Search for the cell housing the specified text and yield its [x, y] center coordinate. 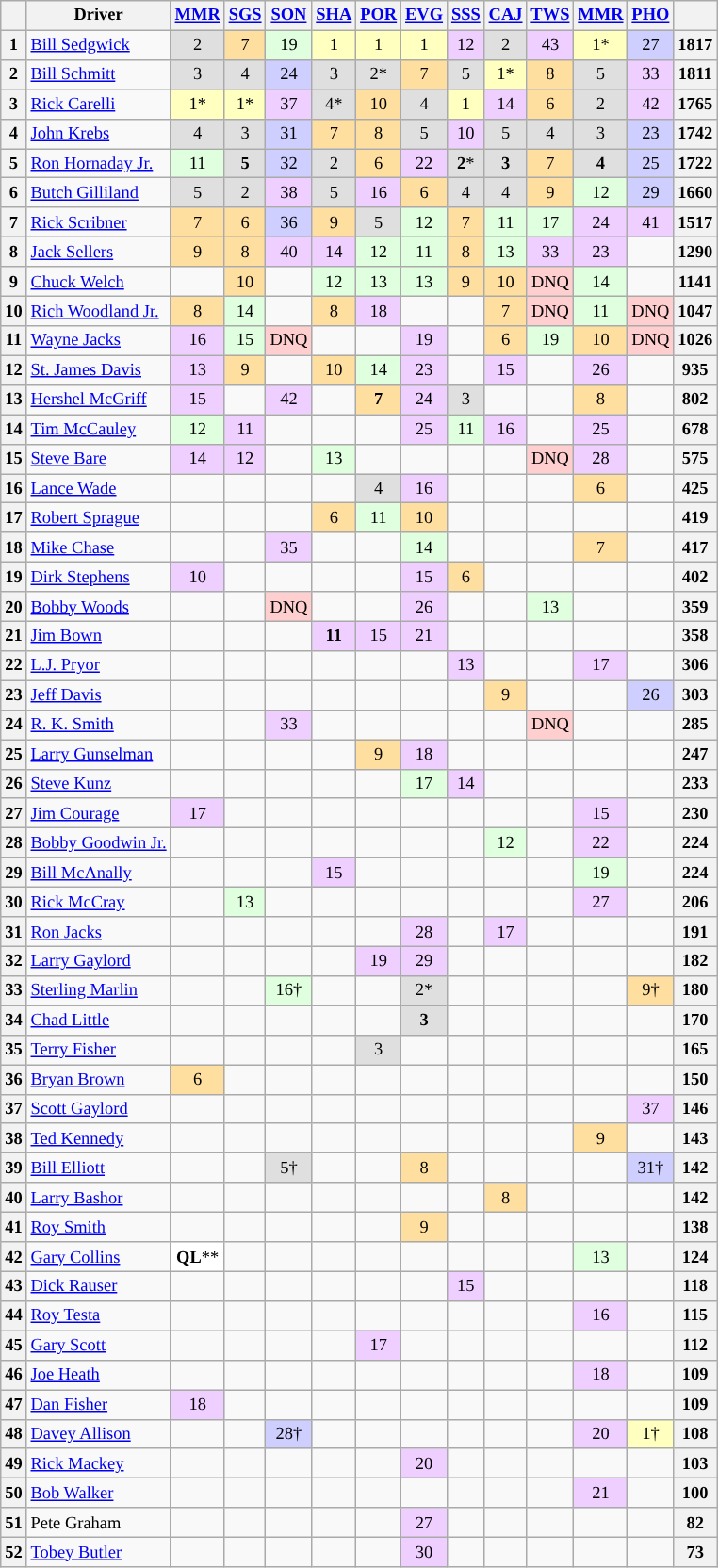
191 [695, 931]
115 [695, 1315]
143 [695, 1138]
Chuck Welch [98, 281]
39 [13, 1168]
Steve Kunz [98, 784]
170 [695, 1020]
St. James Davis [98, 369]
Larry Gunselman [98, 754]
Rick Scribner [98, 222]
John Krebs [98, 134]
Hershel McGriff [98, 400]
TWS [550, 15]
Tim McCauley [98, 430]
112 [695, 1346]
Bryan Brown [98, 1080]
5† [288, 1168]
180 [695, 991]
44 [13, 1315]
SSS [465, 15]
Roy Smith [98, 1227]
Lance Wade [98, 488]
Rick McCray [98, 903]
50 [13, 1493]
Butch Gilliland [98, 192]
Ron Jacks [98, 931]
417 [695, 548]
SGS [245, 15]
Bill McAnally [98, 873]
678 [695, 430]
Driver [98, 15]
Pete Graham [98, 1523]
POR [379, 15]
Mike Chase [98, 548]
9† [650, 991]
182 [695, 961]
Jim Courage [98, 814]
L.J. Pryor [98, 665]
Steve Bare [98, 458]
82 [695, 1523]
QL** [198, 1257]
Ron Hornaday Jr. [98, 164]
51 [13, 1523]
Joe Heath [98, 1376]
206 [695, 903]
359 [695, 607]
1765 [695, 104]
28† [288, 1434]
Dirk Stephens [98, 577]
1722 [695, 164]
1026 [695, 341]
47 [13, 1404]
Dick Rauser [98, 1287]
1290 [695, 253]
Sterling Marlin [98, 991]
306 [695, 665]
Robert Sprague [98, 518]
165 [695, 1050]
48 [13, 1434]
358 [695, 637]
16† [288, 991]
1141 [695, 281]
1† [650, 1434]
103 [695, 1464]
Chad Little [98, 1020]
Bill Sedgwick [98, 45]
Jack Sellers [98, 253]
575 [695, 458]
118 [695, 1287]
Scott Gaylord [98, 1108]
402 [695, 577]
Jeff Davis [98, 695]
285 [695, 726]
247 [695, 754]
CAJ [505, 15]
1811 [695, 75]
45 [13, 1346]
150 [695, 1080]
Bill Elliott [98, 1168]
Jim Bown [98, 637]
1047 [695, 311]
425 [695, 488]
935 [695, 369]
Larry Bashor [98, 1197]
Rick Mackey [98, 1464]
230 [695, 814]
1817 [695, 45]
100 [695, 1493]
PHO [650, 15]
73 [695, 1553]
4* [334, 104]
Bobby Goodwin Jr. [98, 842]
419 [695, 518]
Terry Fisher [98, 1050]
Gary Scott [98, 1346]
1742 [695, 134]
1517 [695, 222]
1660 [695, 192]
124 [695, 1257]
Roy Testa [98, 1315]
Dan Fisher [98, 1404]
31† [650, 1168]
52 [13, 1553]
Bill Schmitt [98, 75]
49 [13, 1464]
R. K. Smith [98, 726]
SHA [334, 15]
138 [695, 1227]
Tobey Butler [98, 1553]
303 [695, 695]
Rick Carelli [98, 104]
108 [695, 1434]
34 [13, 1020]
SON [288, 15]
146 [695, 1108]
Gary Collins [98, 1257]
46 [13, 1376]
EVG [424, 15]
Davey Allison [98, 1434]
233 [695, 784]
Bobby Woods [98, 607]
Bob Walker [98, 1493]
802 [695, 400]
Ted Kennedy [98, 1138]
Wayne Jacks [98, 341]
Larry Gaylord [98, 961]
Rich Woodland Jr. [98, 311]
